Pinpoint the cell where the given text exists, returning its (x, y) midpoint coordinate. 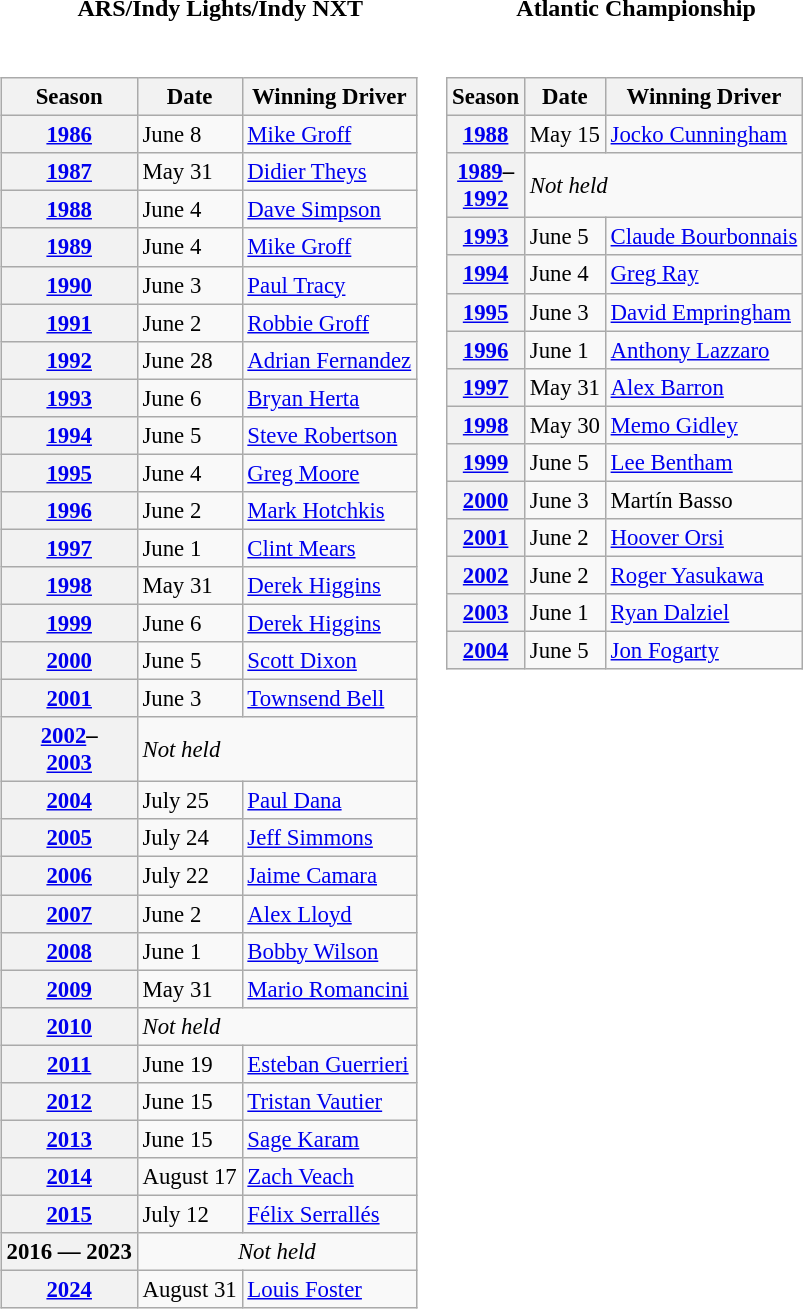
Martín Basso (704, 500)
June 28 (190, 360)
2009 (69, 989)
1986 (69, 135)
Félix Serrallés (329, 1214)
May 15 (564, 135)
Ryan Dalziel (704, 613)
Alex Barron (704, 387)
2011 (69, 1064)
Adrian Fernandez (329, 360)
2012 (69, 1101)
Lee Bentham (704, 462)
2002–2003 (69, 750)
2024 (69, 1289)
Mario Romancini (329, 989)
David Empringham (704, 312)
2010 (69, 1026)
Sage Karam (329, 1139)
Bryan Herta (329, 398)
2015 (69, 1214)
1991 (69, 323)
2003 (486, 613)
July 24 (190, 838)
2002 (486, 575)
Steve Robertson (329, 435)
May 30 (564, 425)
August 17 (190, 1177)
Anthony Lazzaro (704, 350)
Claude Bourbonnais (704, 237)
August 31 (190, 1289)
June 19 (190, 1064)
2007 (69, 913)
Greg Moore (329, 473)
Robbie Groff (329, 323)
2014 (69, 1177)
2005 (69, 838)
Louis Foster (329, 1289)
Jon Fogarty (704, 650)
July 22 (190, 876)
2006 (69, 876)
Zach Veach (329, 1177)
1990 (69, 285)
1989–1992 (486, 186)
Esteban Guerrieri (329, 1064)
Dave Simpson (329, 210)
Jeff Simmons (329, 838)
Scott Dixon (329, 661)
2013 (69, 1139)
Bobby Wilson (329, 951)
2008 (69, 951)
Tristan Vautier (329, 1101)
July 12 (190, 1214)
2016 — 2023 (69, 1252)
Didier Theys (329, 172)
Greg Ray (704, 274)
1992 (69, 360)
June 8 (190, 135)
Clint Mears (329, 548)
Roger Yasukawa (704, 575)
1989 (69, 247)
Mark Hotchkis (329, 511)
Paul Dana (329, 801)
Alex Lloyd (329, 913)
Jocko Cunningham (704, 135)
July 25 (190, 801)
Hoover Orsi (704, 538)
1987 (69, 172)
Memo Gidley (704, 425)
Jaime Camara (329, 876)
Townsend Bell (329, 699)
Paul Tracy (329, 285)
